For the text-containing cell, return its midpoint in [X, Y] coordinate format. 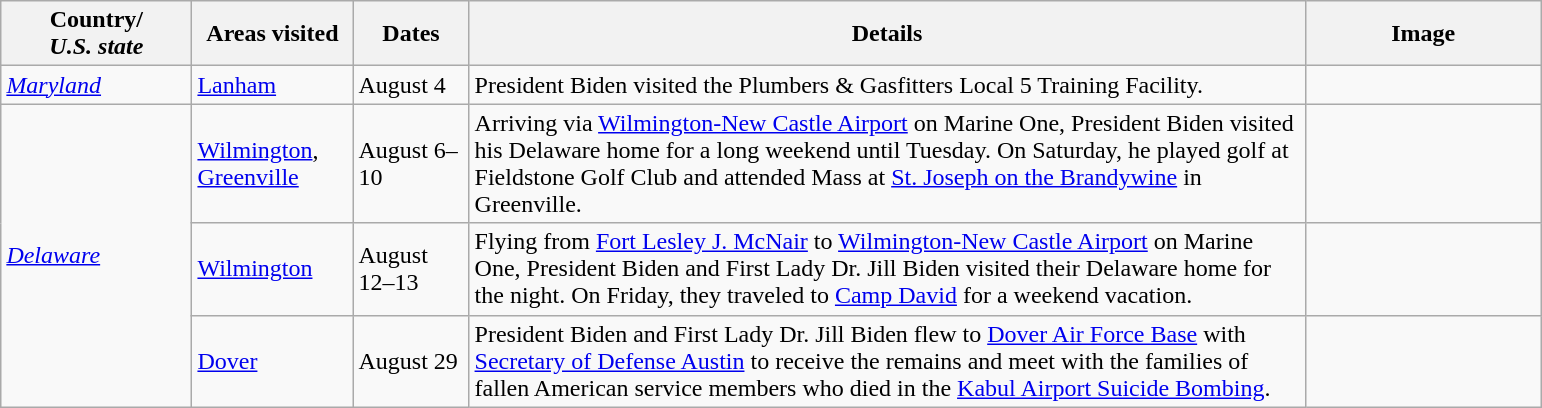
Lanham [272, 85]
Dates [411, 34]
Delaware [96, 256]
August 29 [411, 361]
Areas visited [272, 34]
Maryland [96, 85]
President Biden visited the Plumbers & Gasfitters Local 5 Training Facility. [887, 85]
Details [887, 34]
August 4 [411, 85]
Wilmington [272, 269]
Wilmington, Greenville [272, 164]
August 6–10 [411, 164]
Image [1423, 34]
Dover [272, 361]
Country/U.S. state [96, 34]
August 12–13 [411, 269]
